Provide the (X, Y) coordinate of the cell's center where the given text is located.  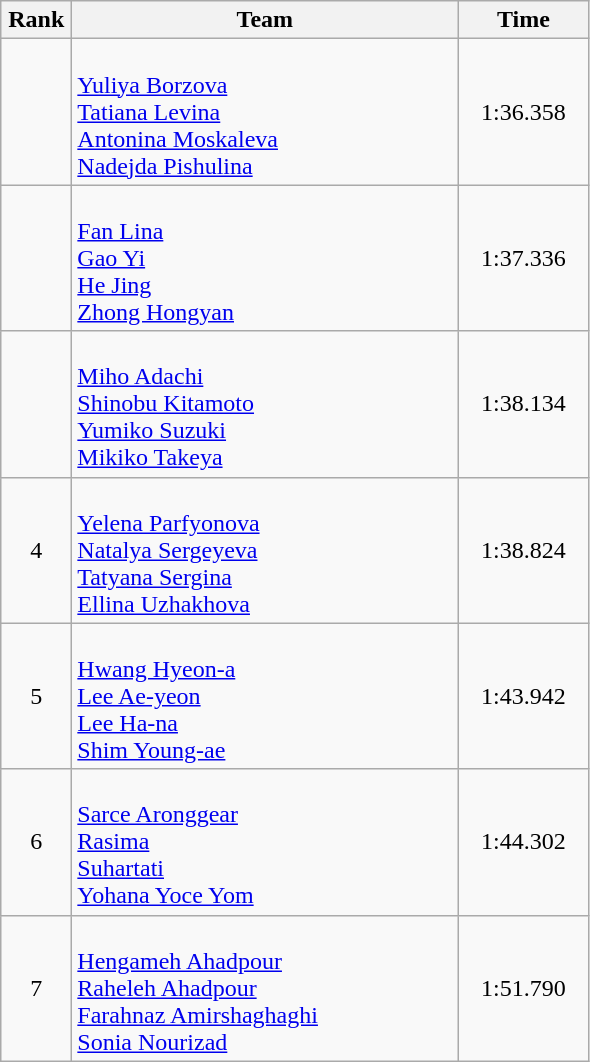
Hwang Hyeon-aLee Ae-yeonLee Ha-naShim Young-ae (265, 696)
Sarce AronggearRasimaSuhartatiYohana Yoce Yom (265, 842)
1:37.336 (524, 258)
Yelena ParfyonovaNatalya SergeyevaTatyana SerginaEllina Uzhakhova (265, 550)
1:43.942 (524, 696)
1:38.134 (524, 404)
1:44.302 (524, 842)
4 (36, 550)
6 (36, 842)
1:51.790 (524, 988)
1:38.824 (524, 550)
Hengameh AhadpourRaheleh AhadpourFarahnaz AmirshaghaghiSonia Nourizad (265, 988)
Team (265, 20)
Yuliya BorzovaTatiana LevinaAntonina MoskalevaNadejda Pishulina (265, 112)
Fan LinaGao YiHe JingZhong Hongyan (265, 258)
Miho AdachiShinobu KitamotoYumiko SuzukiMikiko Takeya (265, 404)
5 (36, 696)
7 (36, 988)
Time (524, 20)
Rank (36, 20)
1:36.358 (524, 112)
